Search for the cell housing the specified text and yield its (X, Y) center coordinate. 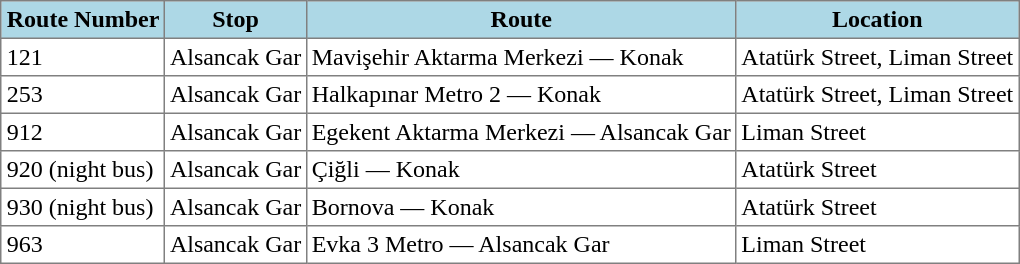
Location (877, 20)
Halkapınar Metro 2 — Konak (521, 95)
Route Number (82, 20)
912 (82, 132)
Çiğli — Konak (521, 170)
Stop (236, 20)
920 (night bus) (82, 170)
Mavişehir Aktarma Merkezi — Konak (521, 57)
Bornova — Konak (521, 207)
Route (521, 20)
930 (night bus) (82, 207)
253 (82, 95)
Evka 3 Metro — Alsancak Gar (521, 245)
Egekent Aktarma Merkezi — Alsancak Gar (521, 132)
963 (82, 245)
121 (82, 57)
